Identify which cell holds the provided text, then report its [x, y] central coordinate. 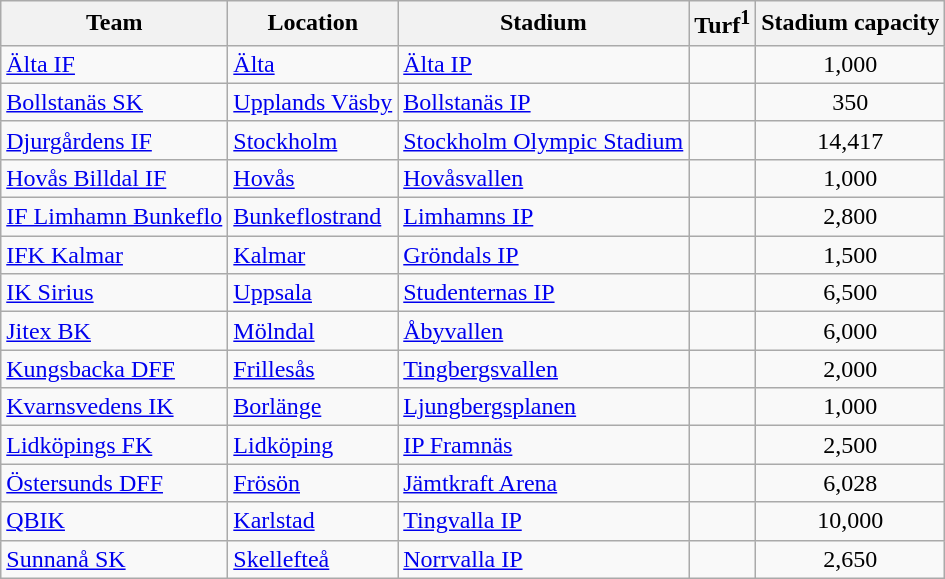
2,500 [850, 445]
Team [114, 24]
IF Limhamn Bunkeflo [114, 217]
Frösön [313, 483]
Norrvalla IP [544, 559]
Djurgårdens IF [114, 140]
Jämtkraft Arena [544, 483]
Bunkeflostrand [313, 217]
Kalmar [313, 255]
Östersunds DFF [114, 483]
Turf1 [722, 24]
Bollstanäs SK [114, 102]
6,028 [850, 483]
350 [850, 102]
Skellefteå [313, 559]
6,000 [850, 331]
1,500 [850, 255]
Uppsala [313, 293]
2,000 [850, 369]
Lidköping [313, 445]
Borlänge [313, 407]
Lidköpings FK [114, 445]
Upplands Väsby [313, 102]
Älta IF [114, 64]
Bollstanäs IP [544, 102]
Hovås Billdal IF [114, 178]
Studenternas IP [544, 293]
QBIK [114, 521]
Älta [313, 64]
2,650 [850, 559]
Location [313, 24]
Hovåsvallen [544, 178]
Tingbergsvallen [544, 369]
Limhamns IP [544, 217]
Sunnanå SK [114, 559]
Stadium [544, 24]
Stockholm [313, 140]
14,417 [850, 140]
IP Framnäs [544, 445]
Frillesås [313, 369]
6,500 [850, 293]
2,800 [850, 217]
Karlstad [313, 521]
Ljungbergsplanen [544, 407]
Stockholm Olympic Stadium [544, 140]
Kvarnsvedens IK [114, 407]
Jitex BK [114, 331]
Gröndals IP [544, 255]
Stadium capacity [850, 24]
Åbyvallen [544, 331]
Mölndal [313, 331]
Kungsbacka DFF [114, 369]
Älta IP [544, 64]
Tingvalla IP [544, 521]
10,000 [850, 521]
Hovås [313, 178]
IK Sirius [114, 293]
IFK Kalmar [114, 255]
